For the text-containing cell, return its midpoint in (x, y) coordinate format. 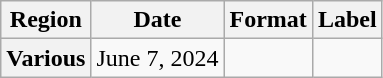
June 7, 2024 (158, 58)
Format (268, 20)
Date (158, 20)
Region (46, 20)
Label (347, 20)
Various (46, 58)
